Return the (x, y) coordinate for the center point of the cell that contains the specified text.  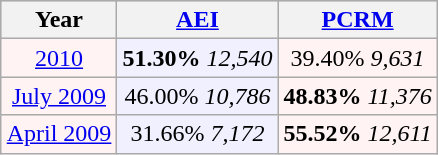
PCRM (358, 20)
48.83% 11,376 (358, 96)
31.66% 7,172 (198, 134)
Year (59, 20)
51.30% 12,540 (198, 58)
April 2009 (59, 134)
2010 (59, 58)
55.52% 12,611 (358, 134)
AEI (198, 20)
46.00% 10,786 (198, 96)
39.40% 9,631 (358, 58)
July 2009 (59, 96)
